Locate the cell with the specified text and output its [X, Y] center coordinate. 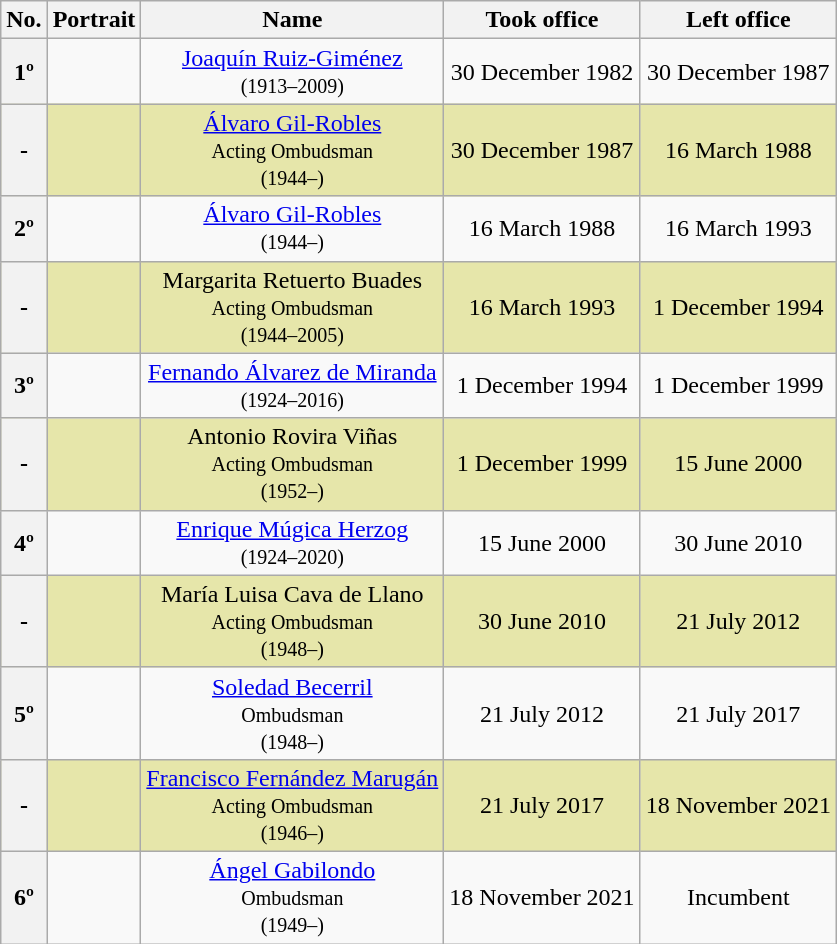
30 December 1982 [542, 72]
1º [24, 72]
Margarita Retuerto BuadesActing Ombudsman(1944–2005) [292, 307]
Left office [738, 20]
Fernando Álvarez de Miranda(1924–2016) [292, 386]
4º [24, 542]
Enrique Múgica Herzog(1924–2020) [292, 542]
5º [24, 713]
María Luisa Cava de LlanoActing Ombudsman(1948–) [292, 621]
Ángel GabilondoOmbudsman(1949–) [292, 897]
Took office [542, 20]
Name [292, 20]
Soledad BecerrilOmbudsman(1948–) [292, 713]
Portrait [94, 20]
6º [24, 897]
Francisco Fernández MarugánActing Ombudsman(1946–) [292, 805]
Antonio Rovira ViñasActing Ombudsman(1952–) [292, 464]
2º [24, 228]
Álvaro Gil-Robles(1944–) [292, 228]
Joaquín Ruiz-Giménez(1913–2009) [292, 72]
3º [24, 386]
Incumbent [738, 897]
Álvaro Gil-RoblesActing Ombudsman(1944–) [292, 150]
No. [24, 20]
